Capture the cell that displays the provided text and extract its (X, Y) central coordinate. 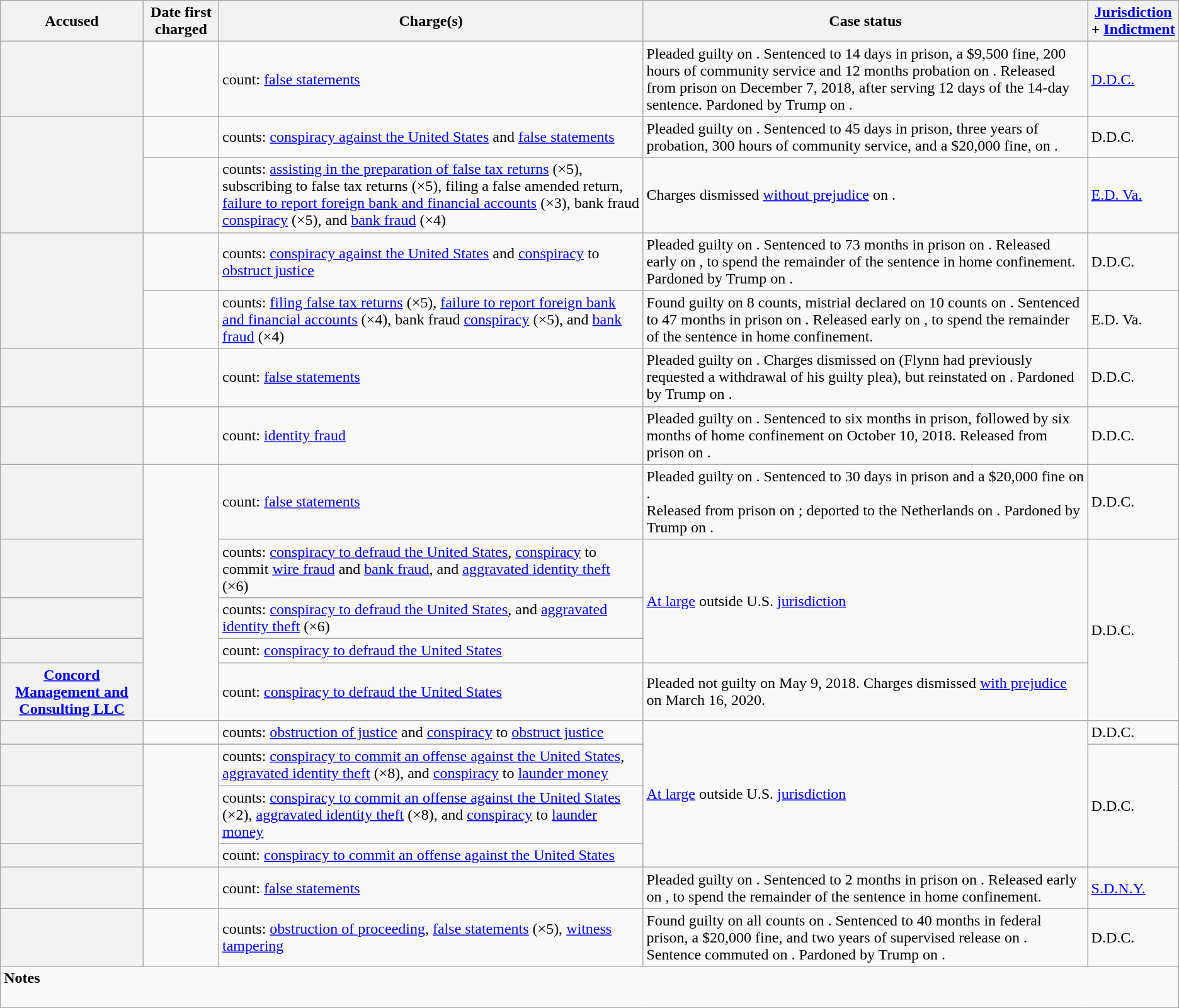
counts: obstruction of proceeding, false statements (×5), witness tampering (431, 937)
Notes (589, 987)
Pleaded guilty on . Charges dismissed on (Flynn had previously requested a withdrawal of his guilty plea), but reinstated on . Pardoned by Trump on . (865, 377)
counts: conspiracy against the United States and false statements (431, 137)
Pleaded guilty on . Sentenced to 45 days in prison, three years of probation, 300 hours of community service, and a $20,000 fine, on . (865, 137)
Charge(s) (431, 21)
S.D.N.Y. (1133, 888)
count: identity fraud (431, 435)
Pleaded guilty on . Sentenced to six months in prison, followed by six months of home confinement on October 10, 2018. Released from prison on . (865, 435)
counts: conspiracy to commit an offense against the United States (×2), aggravated identity theft (×8), and conspiracy to launder money (431, 815)
Case status (865, 21)
Pleaded guilty on . Sentenced to 2 months in prison on . Released early on , to spend the remainder of the sentence in home confinement. (865, 888)
Date first charged (181, 21)
counts: obstruction of justice and conspiracy to obstruct justice (431, 733)
counts: conspiracy against the United States and conspiracy to obstruct justice (431, 261)
Concord Management and Consulting LLC (72, 692)
Charges dismissed without prejudice on . (865, 195)
counts: conspiracy to defraud the United States, conspiracy to commit wire fraud and bank fraud, and aggravated identity theft (×6) (431, 568)
Accused (72, 21)
count: conspiracy to commit an offense against the United States (431, 856)
counts: conspiracy to commit an offense against the United States, aggravated identity theft (×8), and conspiracy to launder money (431, 765)
counts: filing false tax returns (×5), failure to report foreign bank and financial accounts (×4), bank fraud conspiracy (×5), and bank fraud (×4) (431, 319)
counts: conspiracy to defraud the United States, and aggravated identity theft (×6) (431, 617)
Jurisdiction+ Indictment (1133, 21)
Pleaded not guilty on May 9, 2018. Charges dismissed with prejudice on March 16, 2020. (865, 692)
